Find where the given text appears and provide that cell's center as [X, Y] coordinate. 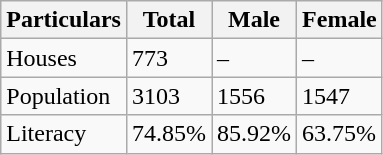
85.92% [254, 134]
Male [254, 20]
Houses [64, 58]
1556 [254, 96]
63.75% [340, 134]
1547 [340, 96]
Female [340, 20]
773 [168, 58]
74.85% [168, 134]
Total [168, 20]
Literacy [64, 134]
3103 [168, 96]
Population [64, 96]
Particulars [64, 20]
